Return the [X, Y] coordinate for the center point of the cell that contains the specified text.  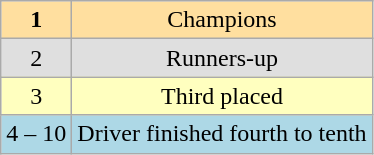
Third placed [222, 96]
Driver finished fourth to tenth [222, 134]
Runners-up [222, 58]
Champions [222, 20]
2 [36, 58]
3 [36, 96]
4 – 10 [36, 134]
1 [36, 20]
